Detect which cell encompasses the target text, then output its (X, Y) center coordinate. 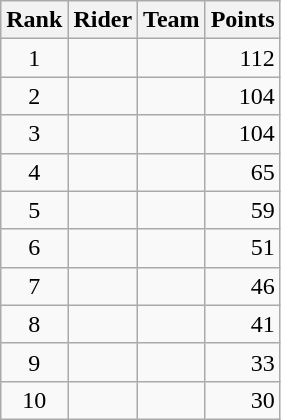
46 (242, 286)
1 (34, 58)
112 (242, 58)
Team (172, 20)
2 (34, 96)
7 (34, 286)
8 (34, 324)
Rider (103, 20)
10 (34, 400)
Points (242, 20)
30 (242, 400)
5 (34, 210)
65 (242, 172)
3 (34, 134)
6 (34, 248)
4 (34, 172)
33 (242, 362)
Rank (34, 20)
51 (242, 248)
59 (242, 210)
9 (34, 362)
41 (242, 324)
